Scan for the cell matching the given text and deliver its (X, Y) coordinate at center. 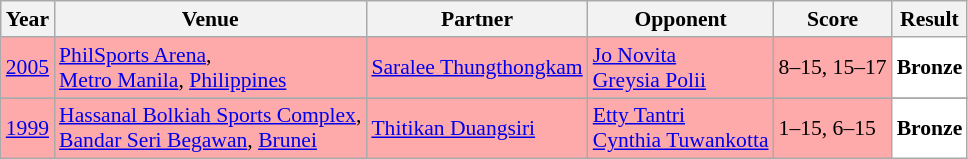
1–15, 6–15 (833, 128)
PhilSports Arena,Metro Manila, Philippines (210, 68)
Partner (476, 19)
Opponent (681, 19)
8–15, 15–17 (833, 68)
Saralee Thungthongkam (476, 68)
Year (28, 19)
2005 (28, 68)
Jo Novita Greysia Polii (681, 68)
Etty Tantri Cynthia Tuwankotta (681, 128)
Result (930, 19)
1999 (28, 128)
Thitikan Duangsiri (476, 128)
Score (833, 19)
Hassanal Bolkiah Sports Complex,Bandar Seri Begawan, Brunei (210, 128)
Venue (210, 19)
